Search for the cell housing the specified text and yield its [X, Y] center coordinate. 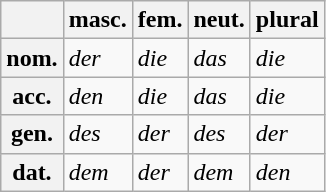
nom. [32, 58]
neut. [219, 20]
masc. [98, 20]
gen. [32, 134]
plural [287, 20]
acc. [32, 96]
fem. [160, 20]
dat. [32, 172]
